For the text-containing cell, return its midpoint in (x, y) coordinate format. 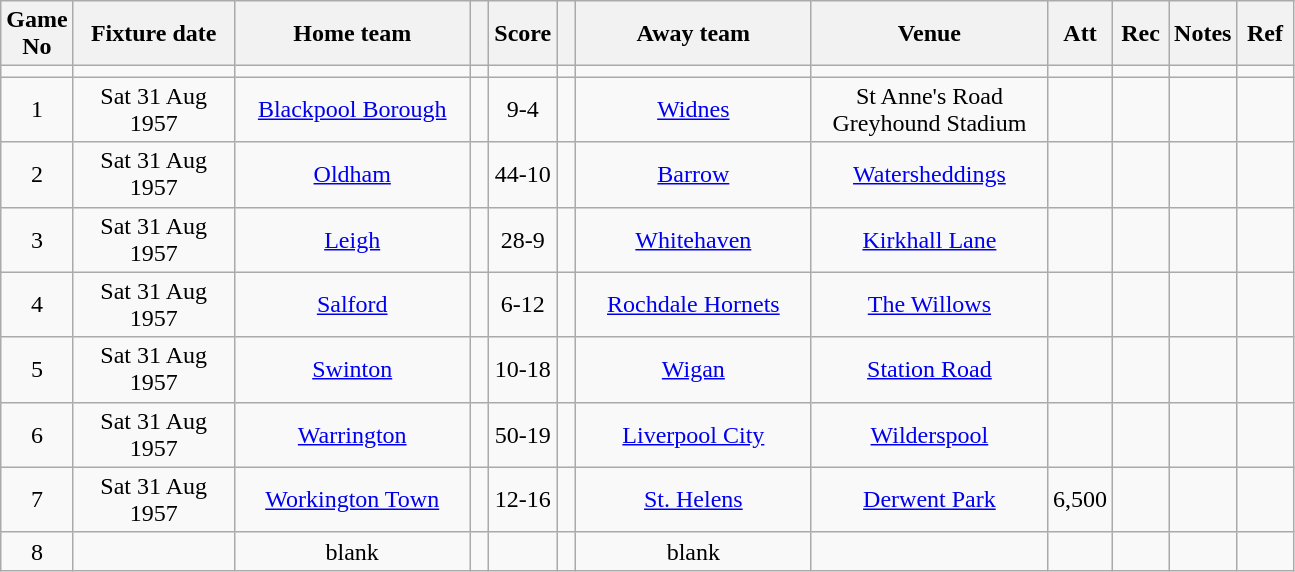
6,500 (1080, 500)
Game No (37, 34)
7 (37, 500)
Home team (352, 34)
Blackpool Borough (352, 110)
St Anne's Road Greyhound Stadium (929, 110)
Venue (929, 34)
Kirkhall Lane (929, 240)
Swinton (352, 370)
9-4 (523, 110)
44-10 (523, 174)
Away team (693, 34)
Oldham (352, 174)
Whitehaven (693, 240)
6-12 (523, 304)
6 (37, 434)
Score (523, 34)
The Willows (929, 304)
Rochdale Hornets (693, 304)
Wilderspool (929, 434)
Notes (1203, 34)
Barrow (693, 174)
5 (37, 370)
Fixture date (154, 34)
50-19 (523, 434)
10-18 (523, 370)
1 (37, 110)
28-9 (523, 240)
4 (37, 304)
Watersheddings (929, 174)
Rec (1141, 34)
Workington Town (352, 500)
St. Helens (693, 500)
Station Road (929, 370)
Wigan (693, 370)
Leigh (352, 240)
Att (1080, 34)
12-16 (523, 500)
Derwent Park (929, 500)
Liverpool City (693, 434)
Salford (352, 304)
Warrington (352, 434)
2 (37, 174)
8 (37, 551)
Ref (1265, 34)
3 (37, 240)
Widnes (693, 110)
